Determine the (X, Y) coordinate at the center of the cell enclosing the given text.  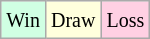
Loss (126, 20)
Draw (72, 20)
Win (24, 20)
